Output the (x, y) coordinate of the center of the cell containing the given text.  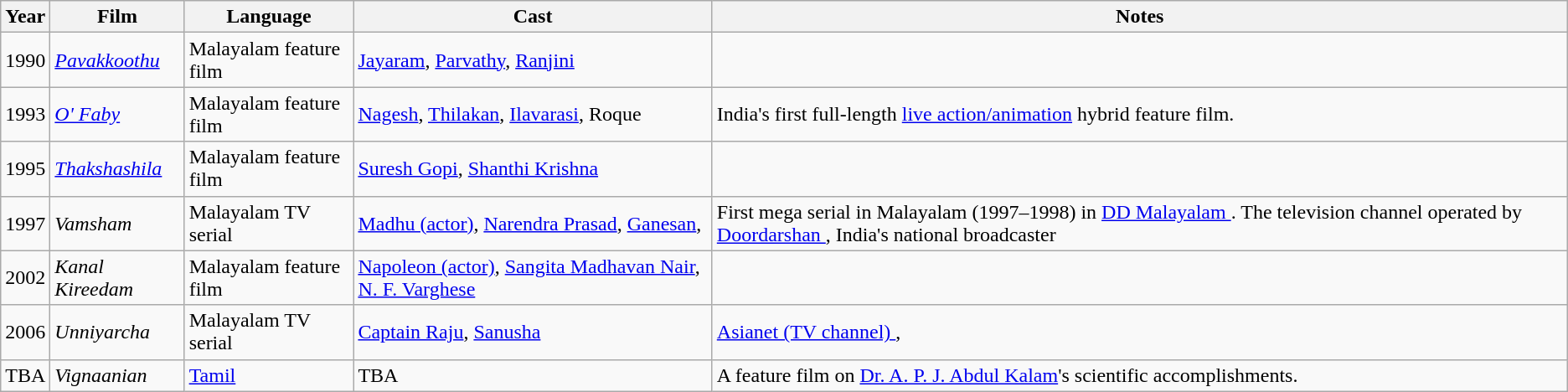
1995 (25, 169)
2006 (25, 332)
2002 (25, 278)
Napoleon (actor), Sangita Madhavan Nair, N. F. Varghese (533, 278)
Language (269, 17)
Suresh Gopi, Shanthi Krishna (533, 169)
O' Faby (117, 114)
Thakshashila (117, 169)
Madhu (actor), Narendra Prasad, Ganesan, (533, 223)
Kanal Kireedam (117, 278)
1997 (25, 223)
Pavakkoothu (117, 60)
Asianet (TV channel) , (1139, 332)
Film (117, 17)
Vamsham (117, 223)
Vignaanian (117, 375)
Year (25, 17)
A feature film on Dr. A. P. J. Abdul Kalam's scientific accomplishments. (1139, 375)
1993 (25, 114)
First mega serial in Malayalam (1997–1998) in DD Malayalam . The television channel operated by Doordarshan , India's national broadcaster (1139, 223)
Unniyarcha (117, 332)
1990 (25, 60)
Nagesh, Thilakan, Ilavarasi, Roque (533, 114)
Captain Raju, Sanusha (533, 332)
Tamil (269, 375)
India's first full-length live action/animation hybrid feature film. (1139, 114)
Cast (533, 17)
Jayaram, Parvathy, Ranjini (533, 60)
Notes (1139, 17)
